From the cell containing the given text, extract its center point as [x, y] coordinate. 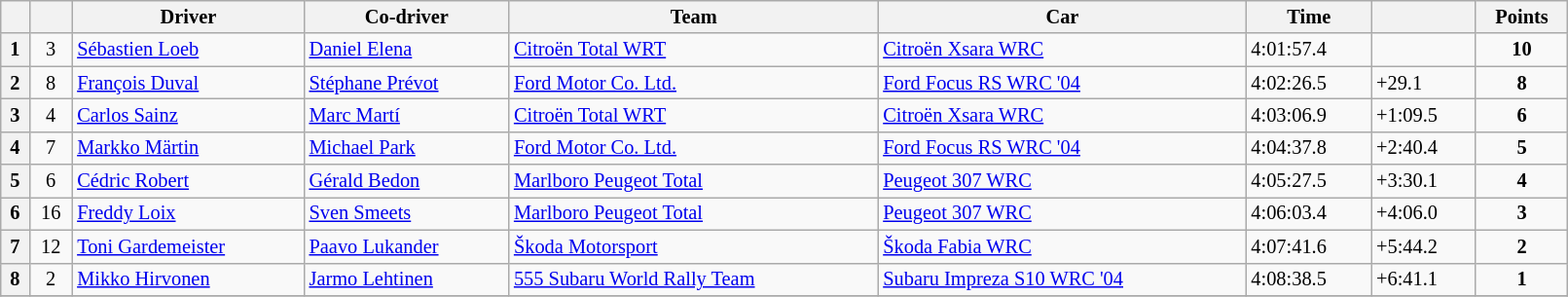
François Duval [188, 83]
Jarmo Lehtinen [407, 279]
Time [1308, 17]
+5:44.2 [1423, 246]
4:02:26.5 [1308, 83]
Paavo Lukander [407, 246]
4:04:37.8 [1308, 148]
Car [1062, 17]
16 [51, 213]
+3:30.1 [1423, 181]
Gérald Bedon [407, 181]
+4:06.0 [1423, 213]
Freddy Loix [188, 213]
Marc Martí [407, 115]
Cédric Robert [188, 181]
4:08:38.5 [1308, 279]
10 [1522, 50]
+6:41.1 [1423, 279]
Škoda Motorsport [693, 246]
Markko Märtin [188, 148]
Sven Smeets [407, 213]
Daniel Elena [407, 50]
Co-driver [407, 17]
Carlos Sainz [188, 115]
4:06:03.4 [1308, 213]
4:07:41.6 [1308, 246]
Stéphane Prévot [407, 83]
Michael Park [407, 148]
Škoda Fabia WRC [1062, 246]
Subaru Impreza S10 WRC '04 [1062, 279]
555 Subaru World Rally Team [693, 279]
+1:09.5 [1423, 115]
Mikko Hirvonen [188, 279]
12 [51, 246]
4:01:57.4 [1308, 50]
4:05:27.5 [1308, 181]
Sébastien Loeb [188, 50]
Team [693, 17]
4:03:06.9 [1308, 115]
+29.1 [1423, 83]
Toni Gardemeister [188, 246]
Driver [188, 17]
+2:40.4 [1423, 148]
Points [1522, 17]
